Output the [X, Y] coordinate of the center of the cell containing the given text.  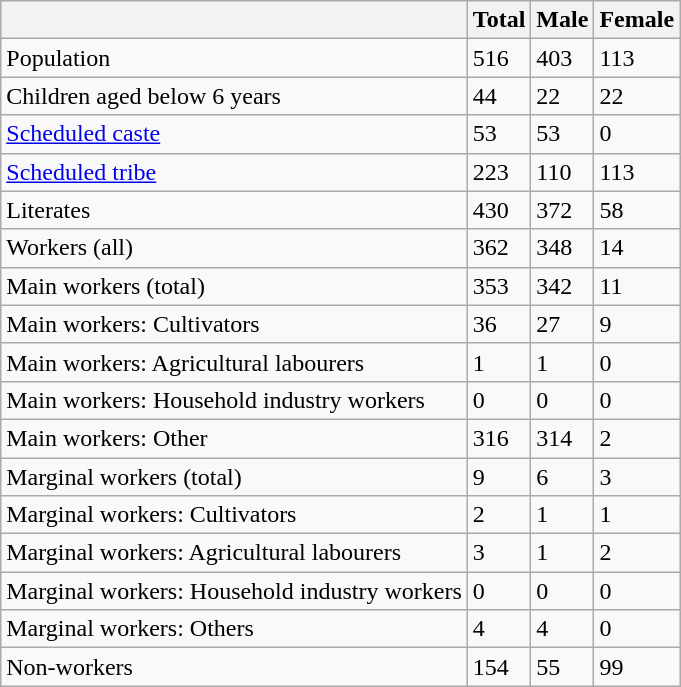
154 [499, 667]
11 [637, 286]
348 [562, 248]
403 [562, 58]
314 [562, 438]
Marginal workers: Agricultural labourers [234, 553]
Main workers: Agricultural labourers [234, 362]
Male [562, 20]
Workers (all) [234, 248]
362 [499, 248]
342 [562, 286]
36 [499, 324]
Literates [234, 210]
Main workers: Other [234, 438]
Total [499, 20]
Scheduled caste [234, 134]
55 [562, 667]
Marginal workers (total) [234, 477]
353 [499, 286]
Marginal workers: Others [234, 629]
Children aged below 6 years [234, 96]
Marginal workers: Cultivators [234, 515]
Scheduled tribe [234, 172]
Non-workers [234, 667]
Main workers (total) [234, 286]
99 [637, 667]
Marginal workers: Household industry workers [234, 591]
110 [562, 172]
Female [637, 20]
430 [499, 210]
58 [637, 210]
44 [499, 96]
27 [562, 324]
Main workers: Household industry workers [234, 400]
372 [562, 210]
316 [499, 438]
223 [499, 172]
Population [234, 58]
14 [637, 248]
516 [499, 58]
6 [562, 477]
Main workers: Cultivators [234, 324]
